Output the [X, Y] coordinate of the center of the cell containing the given text.  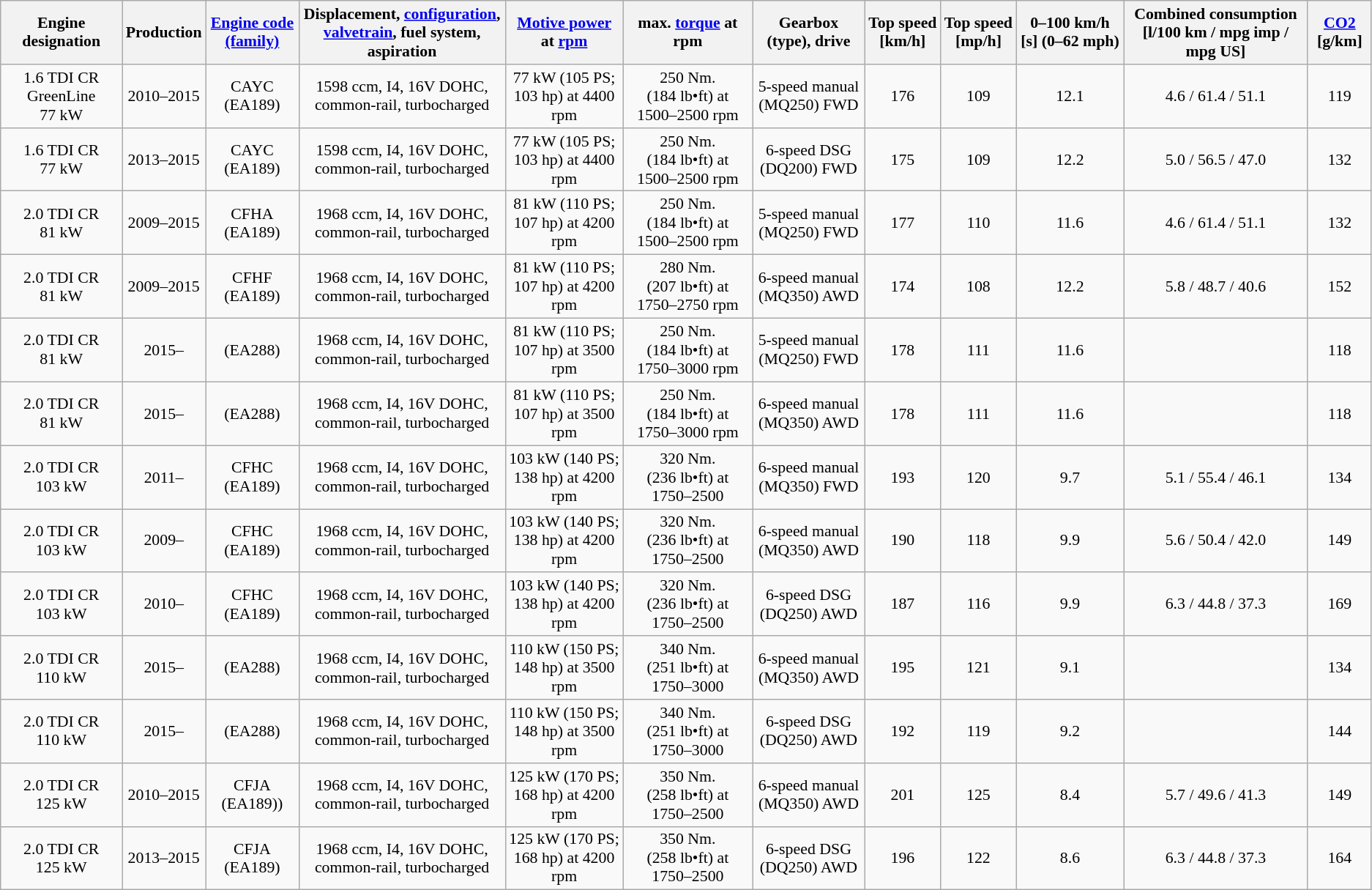
5.1 / 55.4 / 46.1 [1215, 476]
196 [903, 859]
152 [1340, 286]
174 [903, 286]
110 [979, 223]
0–100 km/h [s] (0–62 mph) [1070, 32]
CFHF (EA189) [252, 286]
6-speed manual (MQ350) FWD [808, 476]
9.7 [1070, 476]
5.0 / 56.5 / 47.0 [1215, 160]
108 [979, 286]
Engine code (family) [252, 32]
9.1 [1070, 667]
177 [903, 223]
176 [903, 95]
193 [903, 476]
144 [1340, 731]
280 Nm. (207 lb•ft) at 1750–2750 rpm [688, 286]
2009– [164, 541]
192 [903, 731]
121 [979, 667]
9.2 [1070, 731]
1.6 TDI CR GreenLine 77 kW [61, 95]
122 [979, 859]
Motive power at rpm [564, 32]
12.1 [1070, 95]
CFJA (EA189) [252, 859]
5.7 / 49.6 / 41.3 [1215, 794]
Combined consumption [l/100 km / mpg imp / mpg US] [1215, 32]
116 [979, 604]
Engine designation [61, 32]
CO2 [g/km] [1340, 32]
195 [903, 667]
Production [164, 32]
CFJA (EA189)) [252, 794]
2010– [164, 604]
187 [903, 604]
175 [903, 160]
190 [903, 541]
5.8 / 48.7 / 40.6 [1215, 286]
120 [979, 476]
8.4 [1070, 794]
Displacement, configuration, valvetrain, fuel system, aspiration [402, 32]
max. torque at rpm [688, 32]
8.6 [1070, 859]
1.6 TDI CR 77 kW [61, 160]
Top speed [km/h] [903, 32]
6-speed DSG (DQ200) FWD [808, 160]
Top speed [mp/h] [979, 32]
CFHA (EA189) [252, 223]
201 [903, 794]
125 [979, 794]
169 [1340, 604]
164 [1340, 859]
Gearbox (type), drive [808, 32]
5.6 / 50.4 / 42.0 [1215, 541]
2011– [164, 476]
